Return the (x, y) coordinate for the center point of the cell that contains the specified text.  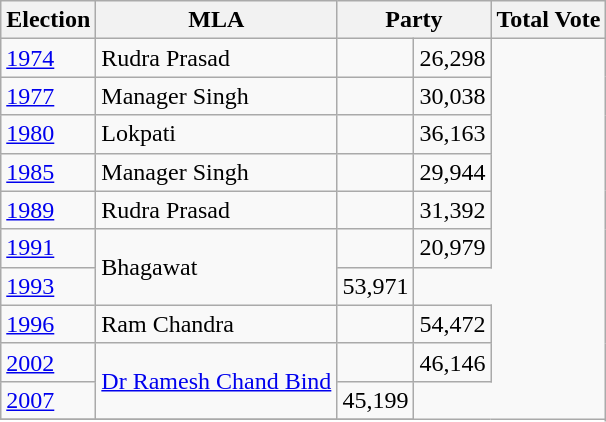
54,472 (452, 324)
Bhagawat (216, 267)
1989 (48, 210)
Ram Chandra (216, 324)
Election (48, 20)
1993 (48, 286)
1991 (48, 248)
1980 (48, 134)
1996 (48, 324)
36,163 (452, 134)
Dr Ramesh Chand Bind (216, 381)
26,298 (452, 58)
53,971 (376, 286)
20,979 (452, 248)
MLA (216, 20)
1977 (48, 96)
30,038 (452, 96)
46,146 (452, 362)
31,392 (452, 210)
Party (414, 20)
45,199 (376, 400)
1974 (48, 58)
2002 (48, 362)
1985 (48, 172)
Total Vote (548, 20)
2007 (48, 400)
29,944 (452, 172)
Lokpati (216, 134)
